For the text-containing cell, return its midpoint in [x, y] coordinate format. 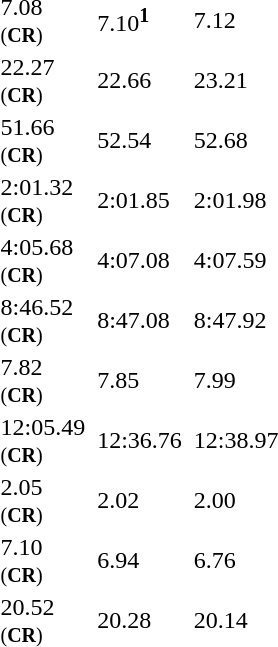
7.85 [140, 380]
6.94 [140, 560]
2:01.85 [140, 200]
22.66 [140, 80]
8:47.08 [140, 320]
2.02 [140, 500]
52.54 [140, 140]
12:36.76 [140, 440]
4:07.08 [140, 260]
